Capture the cell that displays the provided text and extract its [x, y] central coordinate. 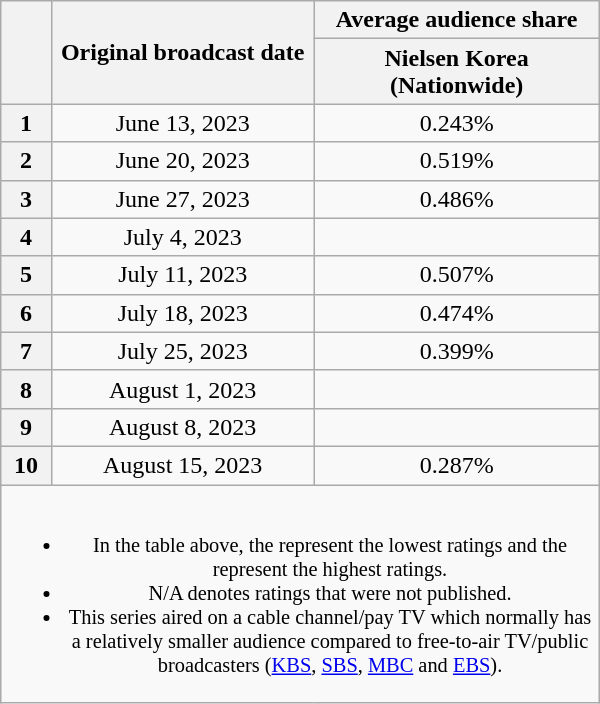
July 25, 2023 [182, 351]
July 4, 2023 [182, 237]
0.474% [456, 313]
9 [26, 427]
June 13, 2023 [182, 123]
10 [26, 465]
1 [26, 123]
Average audience share [456, 20]
July 18, 2023 [182, 313]
8 [26, 389]
June 20, 2023 [182, 161]
4 [26, 237]
August 15, 2023 [182, 465]
June 27, 2023 [182, 199]
0.287% [456, 465]
0.243% [456, 123]
Original broadcast date [182, 52]
0.486% [456, 199]
6 [26, 313]
August 1, 2023 [182, 389]
0.399% [456, 351]
7 [26, 351]
2 [26, 161]
0.507% [456, 275]
July 11, 2023 [182, 275]
5 [26, 275]
Nielsen Korea(Nationwide) [456, 72]
August 8, 2023 [182, 427]
0.519% [456, 161]
3 [26, 199]
